Provide the (X, Y) coordinate of the cell's center where the given text is located.  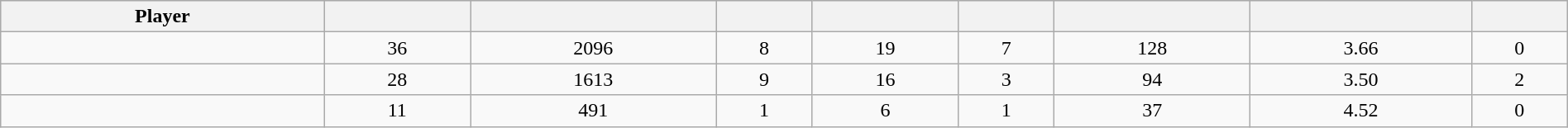
2096 (594, 48)
28 (397, 79)
37 (1153, 111)
2 (1519, 79)
11 (397, 111)
Player (162, 17)
1613 (594, 79)
3 (1006, 79)
16 (885, 79)
19 (885, 48)
8 (764, 48)
7 (1006, 48)
6 (885, 111)
9 (764, 79)
3.66 (1361, 48)
128 (1153, 48)
4.52 (1361, 111)
3.50 (1361, 79)
491 (594, 111)
36 (397, 48)
94 (1153, 79)
